For the text-containing cell, return its midpoint in (X, Y) coordinate format. 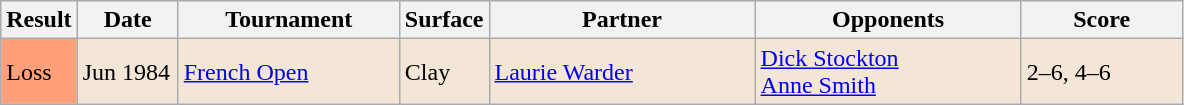
2–6, 4–6 (1102, 72)
Opponents (888, 20)
Laurie Warder (622, 72)
Score (1102, 20)
Result (39, 20)
Jun 1984 (128, 72)
French Open (288, 72)
Surface (444, 20)
Date (128, 20)
Loss (39, 72)
Partner (622, 20)
Clay (444, 72)
Tournament (288, 20)
Dick Stockton Anne Smith (888, 72)
